Capture the cell that displays the provided text and extract its (x, y) central coordinate. 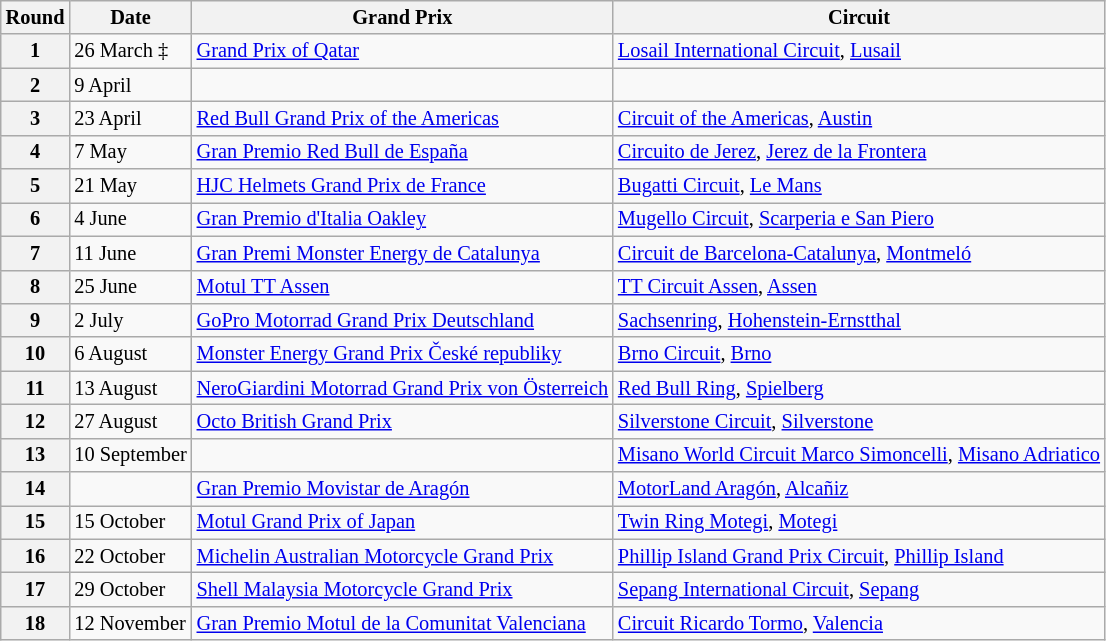
Losail International Circuit, Lusail (859, 51)
Twin Ring Motegi, Motegi (859, 522)
Misano World Circuit Marco Simoncelli, Misano Adriatico (859, 455)
NeroGiardini Motorrad Grand Prix von Österreich (402, 388)
14 (36, 489)
Grand Prix of Qatar (402, 51)
GoPro Motorrad Grand Prix Deutschland (402, 320)
9 April (130, 85)
6 (36, 219)
13 August (130, 388)
Circuit (859, 17)
17 (36, 589)
Gran Premio Movistar de Aragón (402, 489)
Gran Premio Motul de la Comunitat Valenciana (402, 623)
10 September (130, 455)
9 (36, 320)
15 October (130, 522)
Sepang International Circuit, Sepang (859, 589)
12 (36, 421)
23 April (130, 118)
13 (36, 455)
7 (36, 253)
Circuito de Jerez, Jerez de la Frontera (859, 152)
Circuit Ricardo Tormo, Valencia (859, 623)
MotorLand Aragón, Alcañiz (859, 489)
1 (36, 51)
Monster Energy Grand Prix České republiky (402, 354)
Silverstone Circuit, Silverstone (859, 421)
15 (36, 522)
Motul TT Assen (402, 287)
Octo British Grand Prix (402, 421)
Red Bull Grand Prix of the Americas (402, 118)
Bugatti Circuit, Le Mans (859, 186)
Gran Premi Monster Energy de Catalunya (402, 253)
Date (130, 17)
Brno Circuit, Brno (859, 354)
Mugello Circuit, Scarperia e San Piero (859, 219)
Grand Prix (402, 17)
11 (36, 388)
11 June (130, 253)
HJC Helmets Grand Prix de France (402, 186)
10 (36, 354)
21 May (130, 186)
Shell Malaysia Motorcycle Grand Prix (402, 589)
8 (36, 287)
22 October (130, 556)
25 June (130, 287)
16 (36, 556)
Circuit de Barcelona-Catalunya, Montmeló (859, 253)
27 August (130, 421)
Circuit of the Americas, Austin (859, 118)
Michelin Australian Motorcycle Grand Prix (402, 556)
Gran Premio Red Bull de España (402, 152)
12 November (130, 623)
18 (36, 623)
Phillip Island Grand Prix Circuit, Phillip Island (859, 556)
3 (36, 118)
Round (36, 17)
Gran Premio d'Italia Oakley (402, 219)
4 (36, 152)
TT Circuit Assen, Assen (859, 287)
Red Bull Ring, Spielberg (859, 388)
4 June (130, 219)
7 May (130, 152)
2 July (130, 320)
29 October (130, 589)
26 March ‡ (130, 51)
6 August (130, 354)
5 (36, 186)
Motul Grand Prix of Japan (402, 522)
2 (36, 85)
Sachsenring, Hohenstein-Ernstthal (859, 320)
